For the text-containing cell, return its midpoint in (x, y) coordinate format. 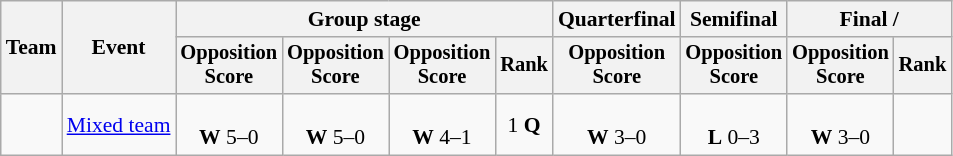
L 0–3 (734, 124)
Event (119, 48)
Group stage (364, 19)
Semifinal (734, 19)
Team (32, 48)
1 Q (524, 124)
W 4–1 (442, 124)
Final / (869, 19)
Quarterfinal (617, 19)
Mixed team (119, 124)
